Return the [x, y] coordinate for the center point of the cell that contains the specified text.  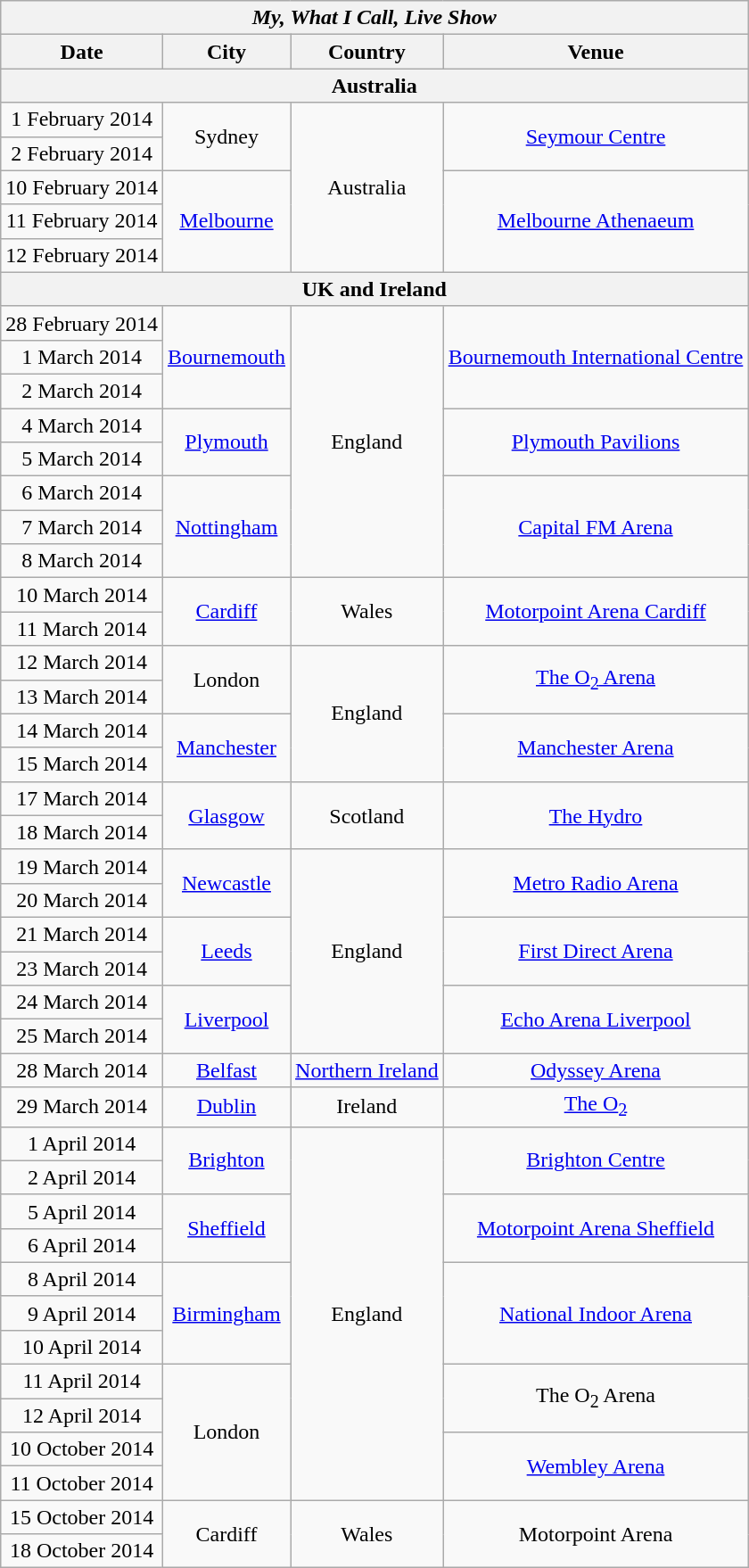
28 March 2014 [82, 1070]
Wembley Arena [596, 1466]
Belfast [226, 1070]
National Indoor Arena [596, 1313]
5 April 2014 [82, 1211]
Motorpoint Arena Sheffield [596, 1228]
Capital FM Arena [596, 527]
Ireland [367, 1107]
10 February 2014 [82, 187]
29 March 2014 [82, 1107]
9 April 2014 [82, 1313]
The Hydro [596, 815]
1 February 2014 [82, 120]
28 February 2014 [82, 323]
Liverpool [226, 1019]
Sheffield [226, 1228]
Date [82, 52]
Brighton Centre [596, 1160]
21 March 2014 [82, 934]
Sydney [226, 136]
Motorpoint Arena [596, 1534]
8 March 2014 [82, 561]
6 April 2014 [82, 1245]
5 March 2014 [82, 459]
13 March 2014 [82, 697]
Bournemouth [226, 357]
20 March 2014 [82, 900]
2 February 2014 [82, 153]
4 March 2014 [82, 425]
Glasgow [226, 815]
18 March 2014 [82, 832]
17 March 2014 [82, 798]
Bournemouth International Centre [596, 357]
11 April 2014 [82, 1382]
UK and Ireland [374, 289]
12 February 2014 [82, 255]
Birmingham [226, 1313]
10 April 2014 [82, 1347]
10 October 2014 [82, 1449]
12 March 2014 [82, 663]
1 March 2014 [82, 357]
Echo Arena Liverpool [596, 1019]
2 March 2014 [82, 391]
11 February 2014 [82, 221]
23 March 2014 [82, 968]
6 March 2014 [82, 493]
Plymouth [226, 442]
Metro Radio Arena [596, 883]
Nottingham [226, 527]
The O2 [596, 1107]
Country [367, 52]
7 March 2014 [82, 527]
2 April 2014 [82, 1177]
Manchester [226, 747]
My, What I Call, Live Show [374, 18]
Odyssey Arena [596, 1070]
Melbourne Athenaeum [596, 221]
Scotland [367, 815]
First Direct Arena [596, 951]
14 March 2014 [82, 730]
10 March 2014 [82, 595]
24 March 2014 [82, 1003]
Plymouth Pavilions [596, 442]
1 April 2014 [82, 1143]
Brighton [226, 1160]
15 October 2014 [82, 1517]
19 March 2014 [82, 866]
11 October 2014 [82, 1483]
Dublin [226, 1107]
Leeds [226, 951]
Motorpoint Arena Cardiff [596, 612]
11 March 2014 [82, 629]
12 April 2014 [82, 1415]
15 March 2014 [82, 764]
25 March 2014 [82, 1036]
18 October 2014 [82, 1551]
Northern Ireland [367, 1070]
City [226, 52]
Seymour Centre [596, 136]
Manchester Arena [596, 747]
Venue [596, 52]
Melbourne [226, 221]
Newcastle [226, 883]
8 April 2014 [82, 1279]
